Scan for the cell matching the given text and deliver its (x, y) coordinate at center. 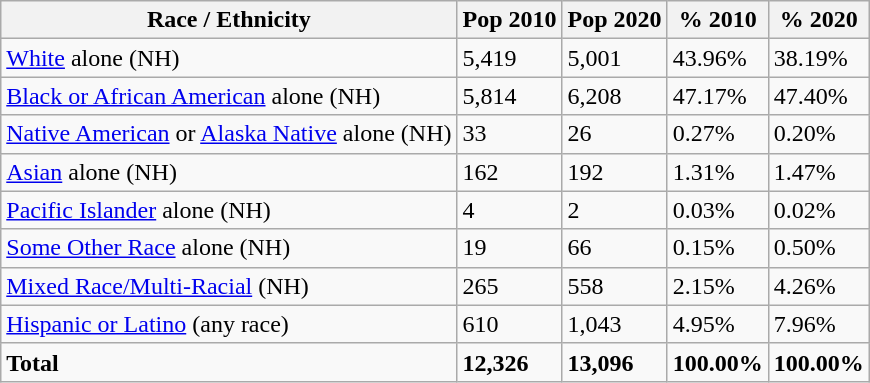
1.31% (718, 172)
0.27% (718, 134)
0.02% (818, 210)
4 (510, 210)
0.50% (818, 248)
162 (510, 172)
5,419 (510, 58)
Race / Ethnicity (229, 20)
4.26% (818, 286)
43.96% (718, 58)
Native American or Alaska Native alone (NH) (229, 134)
1.47% (818, 172)
4.95% (718, 324)
Pacific Islander alone (NH) (229, 210)
Some Other Race alone (NH) (229, 248)
Asian alone (NH) (229, 172)
12,326 (510, 362)
558 (614, 286)
47.17% (718, 96)
0.03% (718, 210)
2 (614, 210)
Black or African American alone (NH) (229, 96)
0.15% (718, 248)
1,043 (614, 324)
Pop 2010 (510, 20)
47.40% (818, 96)
0.20% (818, 134)
White alone (NH) (229, 58)
33 (510, 134)
Pop 2020 (614, 20)
2.15% (718, 286)
Total (229, 362)
5,814 (510, 96)
6,208 (614, 96)
5,001 (614, 58)
192 (614, 172)
Mixed Race/Multi-Racial (NH) (229, 286)
26 (614, 134)
7.96% (818, 324)
265 (510, 286)
13,096 (614, 362)
% 2010 (718, 20)
38.19% (818, 58)
Hispanic or Latino (any race) (229, 324)
66 (614, 248)
% 2020 (818, 20)
19 (510, 248)
610 (510, 324)
